Capture the cell that displays the provided text and extract its [x, y] central coordinate. 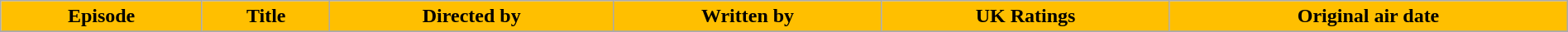
UK Ratings [1025, 16]
Original air date [1368, 16]
Written by [748, 16]
Directed by [471, 16]
Title [266, 16]
Episode [102, 16]
